Return [x, y] of the center of cell containing provided text 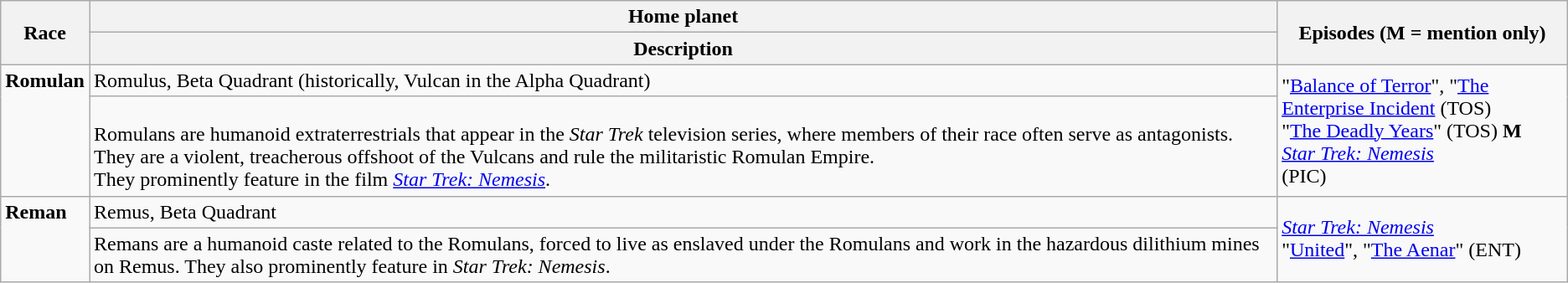
Episodes (M = mention only) [1422, 33]
Reman [45, 239]
Romulan [45, 131]
Romulus, Beta Quadrant (historically, Vulcan in the Alpha Quadrant) [683, 80]
Remus, Beta Quadrant [683, 212]
Star Trek: Nemesis"United", "The Aenar" (ENT) [1422, 239]
"Balance of Terror", "The Enterprise Incident (TOS)"The Deadly Years" (TOS) MStar Trek: Nemesis(PIC) [1422, 131]
Home planet [683, 17]
Description [683, 49]
Race [45, 33]
